Pinpoint the cell where the given text exists, returning its (X, Y) midpoint coordinate. 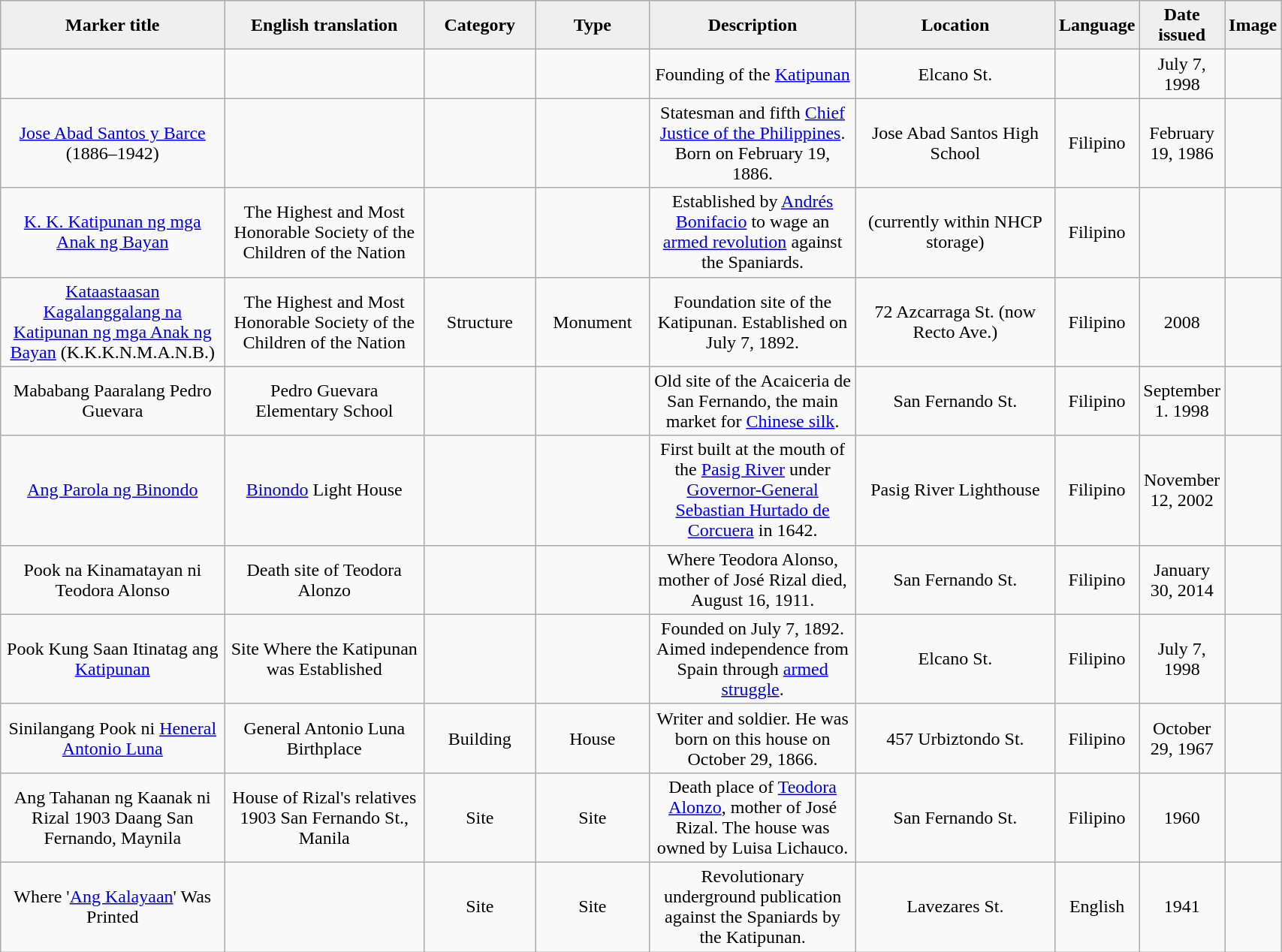
72 Azcarraga St. (now Recto Ave.) (955, 321)
1960 (1182, 817)
Kataastaasan Kagalanggalang na Katipunan ng mga Anak ng Bayan (K.K.K.N.M.A.N.B.) (113, 321)
General Antonio Luna Birthplace (324, 738)
Structure (480, 321)
(currently within NHCP storage) (955, 233)
Foundation site of the Katipunan. Established on July 7, 1892. (753, 321)
Established by Andrés Bonifacio to wage an armed revolution against the Spaniards. (753, 233)
Pook na Kinamatayan ni Teodora Alonso (113, 580)
Type (593, 26)
February 19, 1986 (1182, 143)
Jose Abad Santos High School (955, 143)
457 Urbiztondo St. (955, 738)
Building (480, 738)
Site Where the Katipunan was Established (324, 659)
First built at the mouth of the Pasig River under Governor-General Sebastian Hurtado de Corcuera in 1642. (753, 490)
Revolutionary underground publication against the Spaniards by the Katipunan. (753, 907)
Marker title (113, 26)
Binondo Light House (324, 490)
House (593, 738)
Mababang Paaralang Pedro Guevara (113, 401)
Jose Abad Santos y Barce(1886–1942) (113, 143)
K. K. Katipunan ng mga Anak ng Bayan (113, 233)
Monument (593, 321)
Founded on July 7, 1892. Aimed independence from Spain through armed struggle. (753, 659)
Where 'Ang Kalayaan' Was Printed (113, 907)
Pasig River Lighthouse (955, 490)
Founding of the Katipunan (753, 74)
English (1096, 907)
Ang Parola ng Binondo (113, 490)
English translation (324, 26)
Death site of Teodora Alonzo (324, 580)
Category (480, 26)
Description (753, 26)
Writer and soldier. He was born on this house on October 29, 1866. (753, 738)
Language (1096, 26)
Death place of Teodora Alonzo, mother of José Rizal. The house was owned by Luisa Lichauco. (753, 817)
Lavezares St. (955, 907)
Sinilangang Pook ni Heneral Antonio Luna (113, 738)
Image (1253, 26)
September 1. 1998 (1182, 401)
January 30, 2014 (1182, 580)
November 12, 2002 (1182, 490)
Date issued (1182, 26)
Location (955, 26)
Pook Kung Saan Itinatag ang Katipunan (113, 659)
Where Teodora Alonso, mother of José Rizal died, August 16, 1911. (753, 580)
2008 (1182, 321)
1941 (1182, 907)
House of Rizal's relatives 1903 San Fernando St., Manila (324, 817)
Statesman and fifth Chief Justice of the Philippines. Born on February 19, 1886. (753, 143)
Old site of the Acaiceria de San Fernando, the main market for Chinese silk. (753, 401)
Pedro Guevara Elementary School (324, 401)
October 29, 1967 (1182, 738)
Ang Tahanan ng Kaanak ni Rizal 1903 Daang San Fernando, Maynila (113, 817)
